Capture the cell that displays the provided text and extract its [x, y] central coordinate. 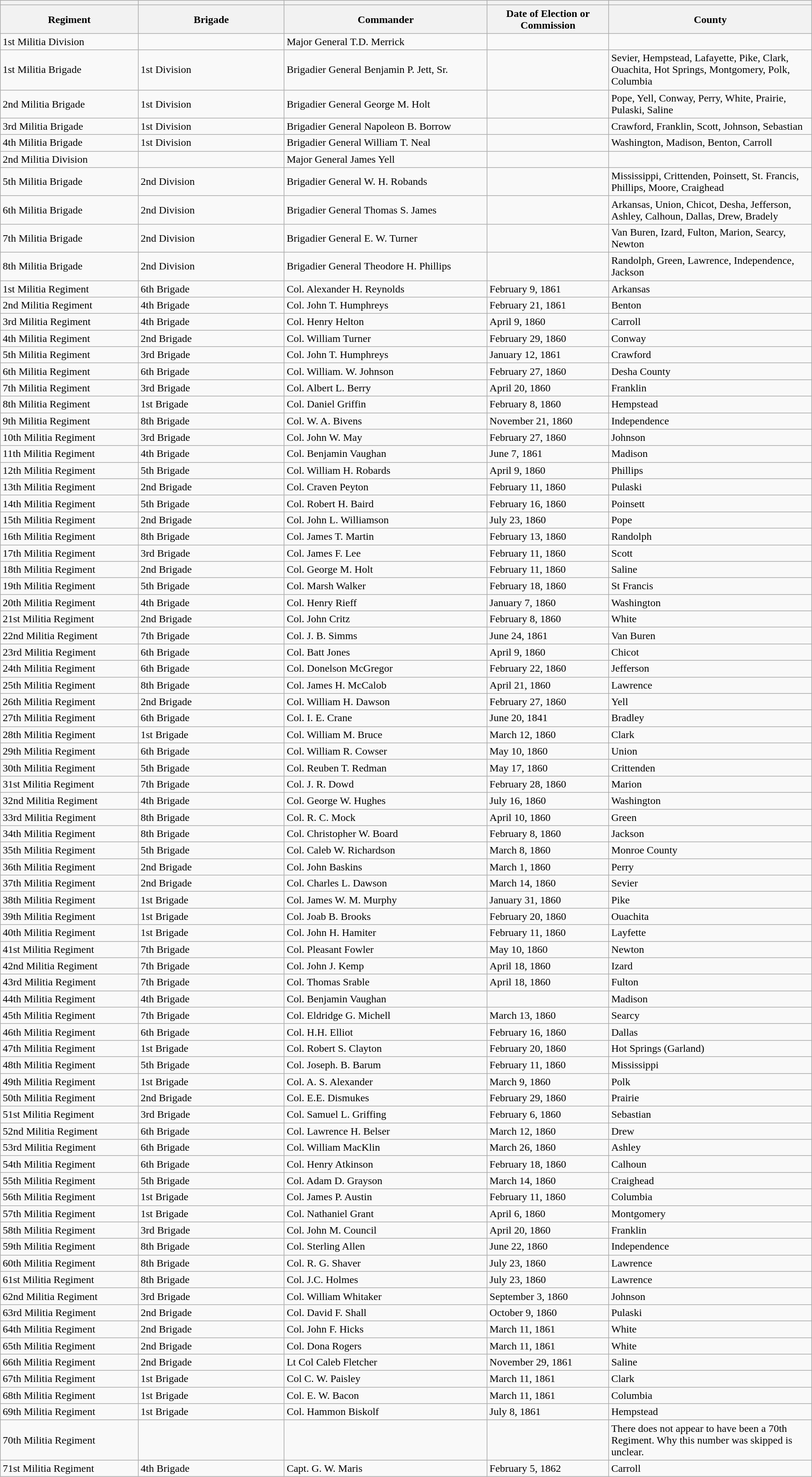
November 21, 1860 [548, 421]
June 20, 1841 [548, 718]
Col. Nathaniel Grant [386, 1214]
Ouachita [710, 916]
Col. Henry Atkinson [386, 1164]
Col. Charles L. Dawson [386, 883]
71st Militia Regiment [69, 1468]
Fulton [710, 982]
Conway [710, 338]
Perry [710, 867]
July 8, 1861 [548, 1412]
Brigadier General George M. Holt [386, 104]
Col. Caleb W. Richardson [386, 850]
53rd Militia Regiment [69, 1148]
June 22, 1860 [548, 1247]
Col. Robert S. Clayton [386, 1048]
Col. John F. Hicks [386, 1329]
April 21, 1860 [548, 685]
Col. William MacKlin [386, 1148]
February 28, 1860 [548, 784]
Col. David F. Shall [386, 1313]
11th Militia Regiment [69, 454]
Brigadier General Napoleon B. Borrow [386, 126]
Drew [710, 1131]
Col. Eldridge G. Michell [386, 1015]
Col. William R. Cowser [386, 751]
52nd Militia Regiment [69, 1131]
Col. Reuben T. Redman [386, 768]
33rd Militia Regiment [69, 817]
Col. John J. Kemp [386, 966]
Brigadier General E. W. Turner [386, 238]
Brigadier General William T. Neal [386, 143]
4th Militia Brigade [69, 143]
1st Militia Brigade [69, 70]
Sevier [710, 883]
January 7, 1860 [548, 603]
Col. H.H. Elliot [386, 1032]
24th Militia Regiment [69, 669]
41st Militia Regiment [69, 949]
Montgomery [710, 1214]
Col. J. R. Dowd [386, 784]
Col. John L. Williamson [386, 520]
43rd Militia Regiment [69, 982]
Col. Samuel L. Griffing [386, 1115]
Crawford, Franklin, Scott, Johnson, Sebastian [710, 126]
Craighead [710, 1181]
Crawford [710, 355]
Brigadier General Theodore H. Phillips [386, 266]
35th Militia Regiment [69, 850]
60th Militia Regiment [69, 1263]
5th Militia Regiment [69, 355]
1st Militia Division [69, 42]
Col. William H. Robards [386, 470]
Col. Daniel Griffin [386, 404]
Col. James T. Martin [386, 536]
Mississippi, Crittenden, Poinsett, St. Francis, Phillips, Moore, Craighead [710, 181]
Col. George M. Holt [386, 570]
13th Militia Regiment [69, 487]
65th Militia Regiment [69, 1346]
59th Militia Regiment [69, 1247]
Col. Henry Rieff [386, 603]
February 6, 1860 [548, 1115]
Col. William H. Dawson [386, 702]
Calhoun [710, 1164]
Col. John M. Council [386, 1230]
Dallas [710, 1032]
58th Militia Regiment [69, 1230]
Van Buren, Izard, Fulton, Marion, Searcy, Newton [710, 238]
12th Militia Regiment [69, 470]
10th Militia Regiment [69, 437]
Col. A. S. Alexander [386, 1082]
51st Militia Regiment [69, 1115]
Randolph, Green, Lawrence, Independence, Jackson [710, 266]
8th Militia Brigade [69, 266]
Van Buren [710, 636]
68th Militia Regiment [69, 1395]
June 7, 1861 [548, 454]
Col. W. A. Bivens [386, 421]
Col. William Turner [386, 338]
Col. William M. Bruce [386, 735]
Commander [386, 19]
Izard [710, 966]
Col. Dona Rogers [386, 1346]
64th Militia Regiment [69, 1329]
29th Militia Regiment [69, 751]
3rd Militia Brigade [69, 126]
46th Militia Regiment [69, 1032]
3rd Militia Regiment [69, 322]
6th Militia Brigade [69, 210]
4th Militia Regiment [69, 338]
Marion [710, 784]
Arkansas, Union, Chicot, Desha, Jefferson, Ashley, Calhoun, Dallas, Drew, Bradely [710, 210]
Ashley [710, 1148]
Polk [710, 1082]
49th Militia Regiment [69, 1082]
March 9, 1860 [548, 1082]
Col. James H. McCalob [386, 685]
39th Militia Regiment [69, 916]
Brigadier General W. H. Robands [386, 181]
July 16, 1860 [548, 801]
47th Militia Regiment [69, 1048]
Col. William. W. Johnson [386, 371]
23rd Militia Regiment [69, 652]
October 9, 1860 [548, 1313]
St Francis [710, 586]
Mississippi [710, 1065]
Lt Col Caleb Fletcher [386, 1362]
Crittenden [710, 768]
Col. Pleasant Fowler [386, 949]
Col. J.C. Holmes [386, 1280]
February 21, 1861 [548, 305]
Col. George W. Hughes [386, 801]
54th Militia Regiment [69, 1164]
Col. Batt Jones [386, 652]
June 24, 1861 [548, 636]
Pope, Yell, Conway, Perry, White, Prairie, Pulaski, Saline [710, 104]
Col. Sterling Allen [386, 1247]
31st Militia Regiment [69, 784]
8th Militia Regiment [69, 404]
50th Militia Regiment [69, 1098]
Capt. G. W. Maris [386, 1468]
May 17, 1860 [548, 768]
Col. R. G. Shaver [386, 1263]
Bradley [710, 718]
Chicot [710, 652]
7th Militia Brigade [69, 238]
Col. Craven Peyton [386, 487]
November 29, 1861 [548, 1362]
19th Militia Regiment [69, 586]
Arkansas [710, 289]
Searcy [710, 1015]
March 26, 1860 [548, 1148]
Col. James P. Austin [386, 1197]
57th Militia Regiment [69, 1214]
March 13, 1860 [548, 1015]
Col C. W. Paisley [386, 1379]
36th Militia Regiment [69, 867]
Col. John W. May [386, 437]
Col. Alexander H. Reynolds [386, 289]
Col. Donelson McGregor [386, 669]
70th Militia Regiment [69, 1440]
Prairie [710, 1098]
34th Militia Regiment [69, 834]
16th Militia Regiment [69, 536]
Phillips [710, 470]
Sevier, Hempstead, Lafayette, Pike, Clark, Ouachita, Hot Springs, Montgomery, Polk, Columbia [710, 70]
Col. Joab B. Brooks [386, 916]
Poinsett [710, 503]
Newton [710, 949]
Col. John H. Hamiter [386, 933]
Col. James F. Lee [386, 553]
April 6, 1860 [548, 1214]
Monroe County [710, 850]
1st Militia Regiment [69, 289]
25th Militia Regiment [69, 685]
Regiment [69, 19]
Union [710, 751]
January 12, 1861 [548, 355]
9th Militia Regiment [69, 421]
18th Militia Regiment [69, 570]
There does not appear to have been a 70th Regiment. Why this number was skipped is unclear. [710, 1440]
30th Militia Regiment [69, 768]
Green [710, 817]
40th Militia Regiment [69, 933]
6th Militia Regiment [69, 371]
Col. Christopher W. Board [386, 834]
Col. Lawrence H. Belser [386, 1131]
Col. Joseph. B. Barum [386, 1065]
14th Militia Regiment [69, 503]
Col. Henry Helton [386, 322]
February 9, 1861 [548, 289]
Col. Albert L. Berry [386, 388]
38th Militia Regiment [69, 900]
Col. E. W. Bacon [386, 1395]
56th Militia Regiment [69, 1197]
Col. Marsh Walker [386, 586]
Col. Thomas Srable [386, 982]
Col. John Baskins [386, 867]
March 8, 1860 [548, 850]
45th Militia Regiment [69, 1015]
5th Militia Brigade [69, 181]
27th Militia Regiment [69, 718]
Major General James Yell [386, 159]
February 5, 1862 [548, 1468]
66th Militia Regiment [69, 1362]
62nd Militia Regiment [69, 1296]
Pike [710, 900]
Brigadier General Benjamin P. Jett, Sr. [386, 70]
Col. Adam D. Grayson [386, 1181]
21st Militia Regiment [69, 619]
Jefferson [710, 669]
2nd Militia Regiment [69, 305]
Jackson [710, 834]
Hot Springs (Garland) [710, 1048]
2nd Militia Brigade [69, 104]
Yell [710, 702]
September 3, 1860 [548, 1296]
32nd Militia Regiment [69, 801]
55th Militia Regiment [69, 1181]
March 1, 1860 [548, 867]
48th Militia Regiment [69, 1065]
15th Militia Regiment [69, 520]
17th Militia Regiment [69, 553]
Sebastian [710, 1115]
Col. Robert H. Baird [386, 503]
Major General T.D. Merrick [386, 42]
Col. James W. M. Murphy [386, 900]
Col. John Critz [386, 619]
20th Militia Regiment [69, 603]
Desha County [710, 371]
37th Militia Regiment [69, 883]
22nd Militia Regiment [69, 636]
Date of Election or Commission [548, 19]
Col. E.E. Dismukes [386, 1098]
63rd Militia Regiment [69, 1313]
42nd Militia Regiment [69, 966]
28th Militia Regiment [69, 735]
Benton [710, 305]
69th Militia Regiment [69, 1412]
Col. William Whitaker [386, 1296]
Scott [710, 553]
February 13, 1860 [548, 536]
7th Militia Regiment [69, 388]
January 31, 1860 [548, 900]
Brigadier General Thomas S. James [386, 210]
Layfette [710, 933]
26th Militia Regiment [69, 702]
Col. Hammon Biskolf [386, 1412]
61st Militia Regiment [69, 1280]
Col. J. B. Simms [386, 636]
Pope [710, 520]
67th Militia Regiment [69, 1379]
Washington, Madison, Benton, Carroll [710, 143]
Brigade [212, 19]
44th Militia Regiment [69, 999]
County [710, 19]
February 22, 1860 [548, 669]
Col. I. E. Crane [386, 718]
April 10, 1860 [548, 817]
2nd Militia Division [69, 159]
Randolph [710, 536]
Col. R. C. Mock [386, 817]
